Provide the (x, y) coordinate of the cell's center where the given text is located.  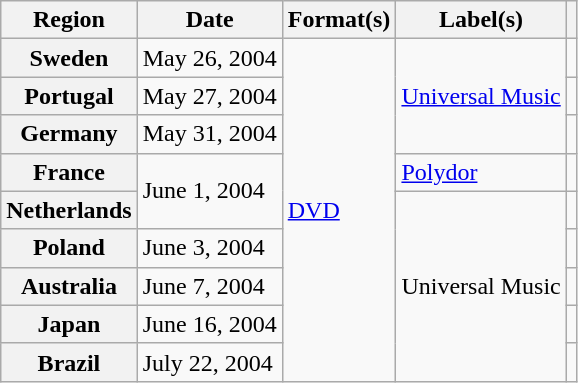
May 26, 2004 (210, 58)
Japan (69, 324)
Brazil (69, 362)
Region (69, 20)
DVD (339, 210)
May 27, 2004 (210, 96)
June 7, 2004 (210, 286)
June 16, 2004 (210, 324)
June 1, 2004 (210, 191)
July 22, 2004 (210, 362)
Australia (69, 286)
Germany (69, 134)
Date (210, 20)
Portugal (69, 96)
Polydor (481, 172)
June 3, 2004 (210, 248)
Label(s) (481, 20)
Format(s) (339, 20)
Poland (69, 248)
Sweden (69, 58)
Netherlands (69, 210)
May 31, 2004 (210, 134)
France (69, 172)
